Pinpoint the cell where the given text exists, returning its (x, y) midpoint coordinate. 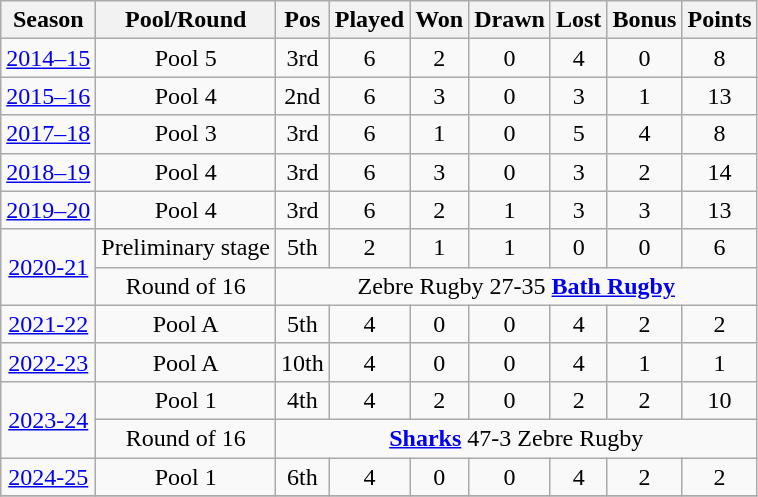
Pos (303, 20)
2018–19 (48, 172)
Pool/Round (186, 20)
6th (303, 477)
10th (303, 362)
2017–18 (48, 134)
2022-23 (48, 362)
2023-24 (48, 419)
14 (720, 172)
Pool 3 (186, 134)
2014–15 (48, 58)
Sharks 47-3 Zebre Rugby (517, 438)
10 (720, 400)
Bonus (644, 20)
2021-22 (48, 324)
2nd (303, 96)
Points (720, 20)
Won (440, 20)
2020-21 (48, 267)
2019–20 (48, 210)
Drawn (510, 20)
5 (578, 134)
2015–16 (48, 96)
Lost (578, 20)
4th (303, 400)
Zebre Rugby 27-35 Bath Rugby (517, 286)
Pool 5 (186, 58)
Preliminary stage (186, 248)
2024-25 (48, 477)
Season (48, 20)
Played (369, 20)
